Return the [X, Y] coordinate for the center point of the cell that contains the specified text.  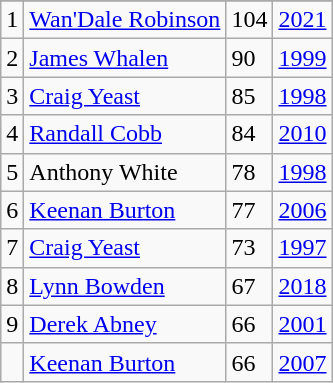
2018 [302, 286]
8 [12, 286]
6 [12, 210]
104 [250, 20]
73 [250, 248]
9 [12, 324]
84 [250, 134]
2021 [302, 20]
7 [12, 248]
James Whalen [125, 58]
90 [250, 58]
Derek Abney [125, 324]
67 [250, 286]
Lynn Bowden [125, 286]
1999 [302, 58]
1 [12, 20]
1997 [302, 248]
Wan'Dale Robinson [125, 20]
77 [250, 210]
4 [12, 134]
2 [12, 58]
78 [250, 172]
Randall Cobb [125, 134]
2007 [302, 362]
5 [12, 172]
3 [12, 96]
2006 [302, 210]
2010 [302, 134]
Anthony White [125, 172]
2001 [302, 324]
85 [250, 96]
